Scan for the cell matching the given text and deliver its (x, y) coordinate at center. 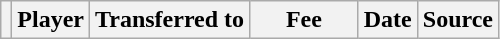
Fee (304, 20)
Source (458, 20)
Date (388, 20)
Transferred to (170, 20)
Player (51, 20)
